From the cell containing the given text, extract its center point as (x, y) coordinate. 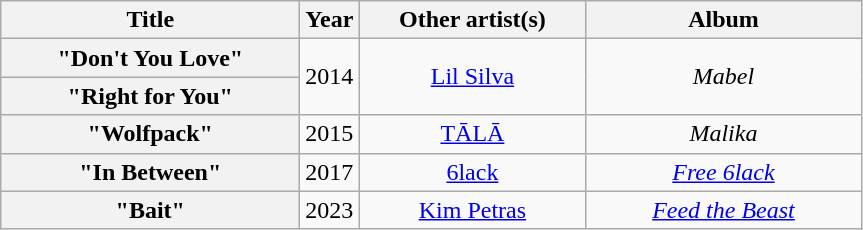
TĀLĀ (472, 134)
Kim Petras (472, 210)
Other artist(s) (472, 20)
6lack (472, 172)
Free 6lack (724, 172)
"In Between" (150, 172)
2014 (330, 77)
2023 (330, 210)
"Wolfpack" (150, 134)
"Don't You Love" (150, 58)
Mabel (724, 77)
Year (330, 20)
2017 (330, 172)
"Bait" (150, 210)
Title (150, 20)
Album (724, 20)
Malika (724, 134)
Lil Silva (472, 77)
2015 (330, 134)
"Right for You" (150, 96)
Feed the Beast (724, 210)
